Find where the given text appears and provide that cell's center as [x, y] coordinate. 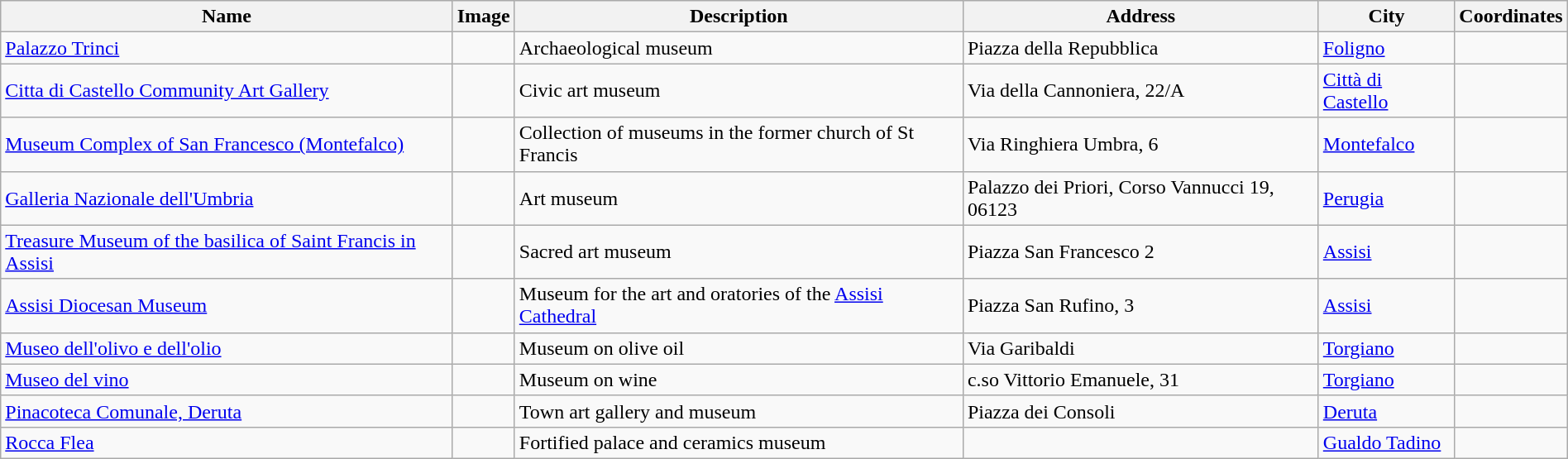
Description [739, 17]
Museum on olive oil [739, 348]
Museum on wine [739, 380]
Via Garibaldi [1140, 348]
Museo dell'olivo e dell'olio [227, 348]
City [1386, 17]
Palazzo Trinci [227, 48]
Sacred art museum [739, 251]
Museum for the art and oratories of the Assisi Cathedral [739, 306]
Piazza dei Consoli [1140, 411]
Treasure Museum of the basilica of Saint Francis in Assisi [227, 251]
Address [1140, 17]
Collection of museums in the former church of St Francis [739, 144]
Palazzo dei Priori, Corso Vannucci 19, 06123 [1140, 198]
Piazza San Francesco 2 [1140, 251]
Town art gallery and museum [739, 411]
Via Ringhiera Umbra, 6 [1140, 144]
Galleria Nazionale dell'Umbria [227, 198]
Civic art museum [739, 91]
Archaeological museum [739, 48]
Coordinates [1511, 17]
Perugia [1386, 198]
Deruta [1386, 411]
Assisi Diocesan Museum [227, 306]
Foligno [1386, 48]
Piazza San Rufino, 3 [1140, 306]
c.so Vittorio Emanuele, 31 [1140, 380]
Fortified palace and ceramics museum [739, 442]
Art museum [739, 198]
Rocca Flea [227, 442]
Piazza della Repubblica [1140, 48]
Gualdo Tadino [1386, 442]
Museo del vino [227, 380]
Name [227, 17]
Citta di Castello Community Art Gallery [227, 91]
Image [483, 17]
Pinacoteca Comunale, Deruta [227, 411]
Via della Cannoniera, 22/A [1140, 91]
Montefalco [1386, 144]
Città di Castello [1386, 91]
Museum Complex of San Francesco (Montefalco) [227, 144]
